Return (x, y) of the center of cell containing provided text 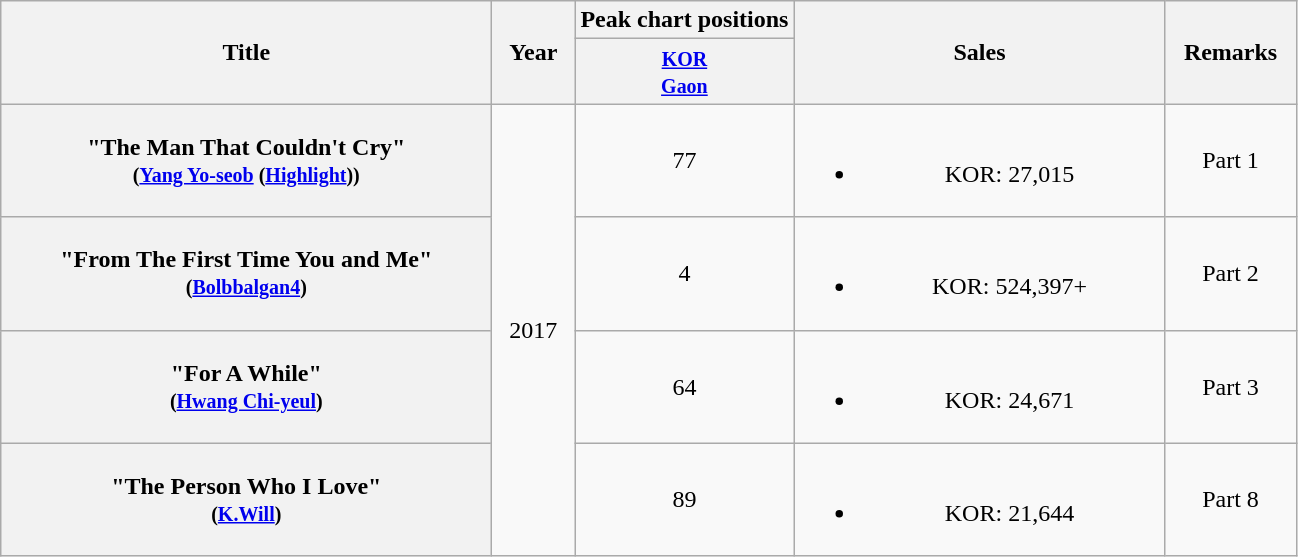
Part 1 (1230, 160)
"The Person Who I Love"(K.Will) (246, 500)
"For A While"(Hwang Chi-yeul) (246, 386)
89 (684, 500)
4 (684, 274)
"From The First Time You and Me"(Bolbbalgan4) (246, 274)
2017 (534, 330)
Title (246, 52)
Part 3 (1230, 386)
Peak chart positions (684, 20)
"The Man That Couldn't Cry" (Yang Yo-seob (Highlight)) (246, 160)
KOR: 21,644 (980, 500)
Sales (980, 52)
Year (534, 52)
Remarks (1230, 52)
KORGaon (684, 72)
KOR: 24,671 (980, 386)
Part 2 (1230, 274)
64 (684, 386)
KOR: 27,015 (980, 160)
Part 8 (1230, 500)
77 (684, 160)
KOR: 524,397+ (980, 274)
